Scan for the cell matching the given text and deliver its [x, y] coordinate at center. 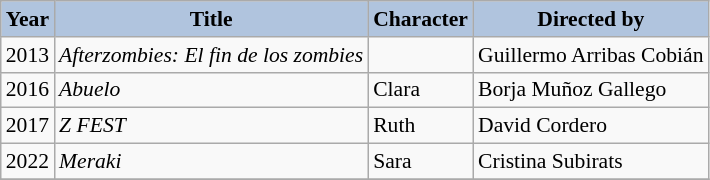
Clara [420, 90]
2016 [28, 90]
2013 [28, 55]
2017 [28, 126]
Meraki [211, 162]
Afterzombies: El fin de los zombies [211, 55]
Abuelo [211, 90]
David Cordero [591, 126]
Z FEST [211, 126]
Guillermo Arribas Cobián [591, 55]
Directed by [591, 19]
Sara [420, 162]
Borja Muñoz Gallego [591, 90]
Ruth [420, 126]
Cristina Subirats [591, 162]
2022 [28, 162]
Title [211, 19]
Year [28, 19]
Character [420, 19]
